Scan for the cell matching the given text and deliver its (x, y) coordinate at center. 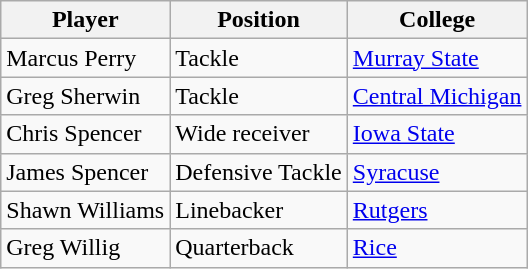
Position (259, 20)
James Spencer (86, 172)
Greg Willig (86, 248)
Marcus Perry (86, 58)
Greg Sherwin (86, 96)
Rice (437, 248)
Murray State (437, 58)
Defensive Tackle (259, 172)
Player (86, 20)
Shawn Williams (86, 210)
College (437, 20)
Central Michigan (437, 96)
Wide receiver (259, 134)
Iowa State (437, 134)
Linebacker (259, 210)
Rutgers (437, 210)
Quarterback (259, 248)
Syracuse (437, 172)
Chris Spencer (86, 134)
